Identify which cell holds the provided text, then report its (X, Y) central coordinate. 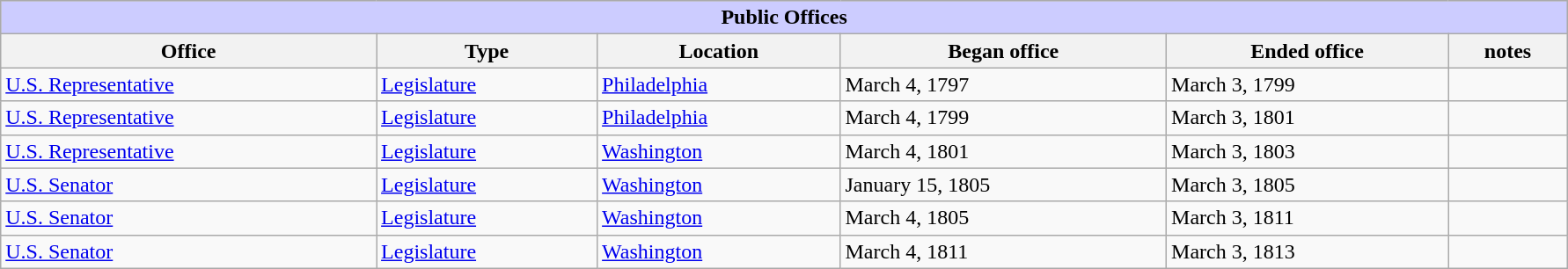
Type (487, 51)
March 4, 1801 (1003, 151)
March 3, 1803 (1308, 151)
Location (719, 51)
January 15, 1805 (1003, 185)
March 4, 1797 (1003, 84)
Began office (1003, 51)
Office (188, 51)
March 3, 1799 (1308, 84)
notes (1508, 51)
March 4, 1811 (1003, 251)
March 3, 1813 (1308, 251)
March 4, 1799 (1003, 118)
March 3, 1801 (1308, 118)
Ended office (1308, 51)
March 4, 1805 (1003, 218)
March 3, 1811 (1308, 218)
March 3, 1805 (1308, 185)
Public Offices (785, 18)
